Output the (x, y) coordinate of the center of the cell containing the given text.  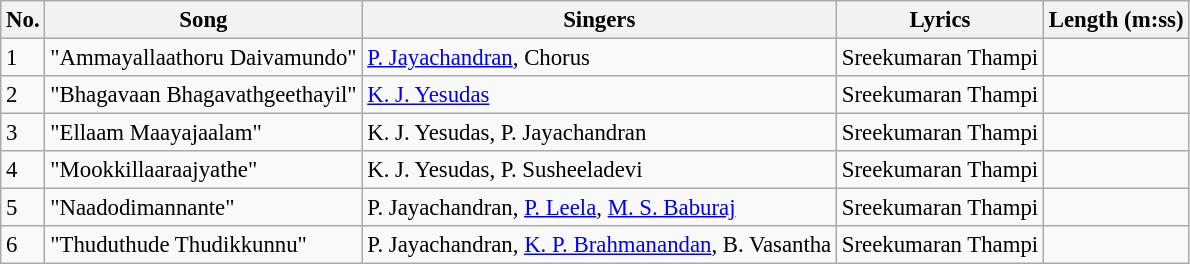
Song (204, 20)
5 (23, 208)
1 (23, 58)
2 (23, 95)
K. J. Yesudas, P. Susheeladevi (600, 170)
"Mookkillaaraajyathe" (204, 170)
Length (m:ss) (1116, 20)
"Naadodimannante" (204, 208)
No. (23, 20)
"Ammayallaathoru Daivamundo" (204, 58)
"Ellaam Maayajaalam" (204, 133)
P. Jayachandran, Chorus (600, 58)
K. J. Yesudas (600, 95)
P. Jayachandran, P. Leela, M. S. Baburaj (600, 208)
Singers (600, 20)
K. J. Yesudas, P. Jayachandran (600, 133)
P. Jayachandran, K. P. Brahmanandan, B. Vasantha (600, 245)
"Thuduthude Thudikkunnu" (204, 245)
"Bhagavaan Bhagavathgeethayil" (204, 95)
6 (23, 245)
4 (23, 170)
3 (23, 133)
Lyrics (940, 20)
